Return the [x, y] coordinate for the center point of the cell that contains the specified text.  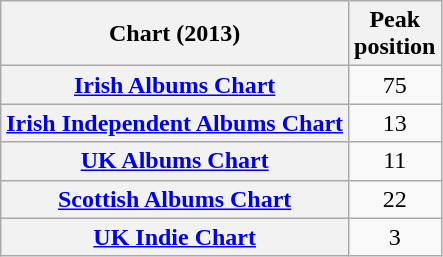
75 [395, 85]
Peakposition [395, 34]
UK Albums Chart [175, 161]
Scottish Albums Chart [175, 199]
13 [395, 123]
Chart (2013) [175, 34]
11 [395, 161]
Irish Independent Albums Chart [175, 123]
3 [395, 237]
22 [395, 199]
Irish Albums Chart [175, 85]
UK Indie Chart [175, 237]
